Locate the cell with the specified text and output its [X, Y] center coordinate. 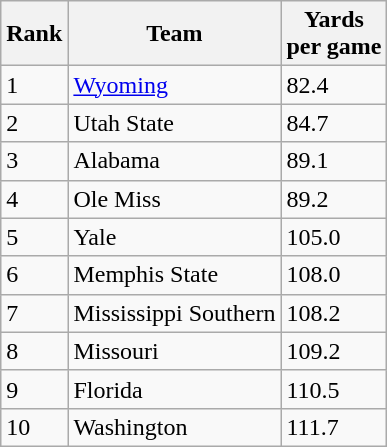
4 [34, 199]
7 [34, 313]
84.7 [334, 123]
108.0 [334, 275]
Missouri [174, 351]
Utah State [174, 123]
Rank [34, 34]
Yardsper game [334, 34]
Mississippi Southern [174, 313]
5 [34, 237]
89.2 [334, 199]
111.7 [334, 427]
8 [34, 351]
Team [174, 34]
108.2 [334, 313]
Wyoming [174, 85]
109.2 [334, 351]
Ole Miss [174, 199]
82.4 [334, 85]
10 [34, 427]
Alabama [174, 161]
89.1 [334, 161]
Yale [174, 237]
2 [34, 123]
Washington [174, 427]
9 [34, 389]
Memphis State [174, 275]
110.5 [334, 389]
3 [34, 161]
105.0 [334, 237]
1 [34, 85]
6 [34, 275]
Florida [174, 389]
